From the cell containing the given text, extract its center point as (x, y) coordinate. 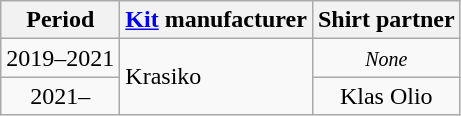
Krasiko (216, 77)
Klas Olio (386, 96)
Shirt partner (386, 20)
2019–2021 (60, 58)
Kit manufacturer (216, 20)
Period (60, 20)
None (386, 58)
2021– (60, 96)
